Output the (x, y) coordinate of the center of the cell containing the given text.  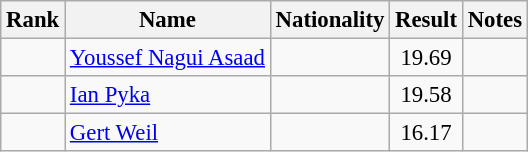
Name (168, 20)
Result (426, 20)
19.58 (426, 95)
Youssef Nagui Asaad (168, 58)
Nationality (330, 20)
19.69 (426, 58)
16.17 (426, 133)
Ian Pyka (168, 95)
Notes (494, 20)
Rank (33, 20)
Gert Weil (168, 133)
